For the text-containing cell, return its midpoint in (X, Y) coordinate format. 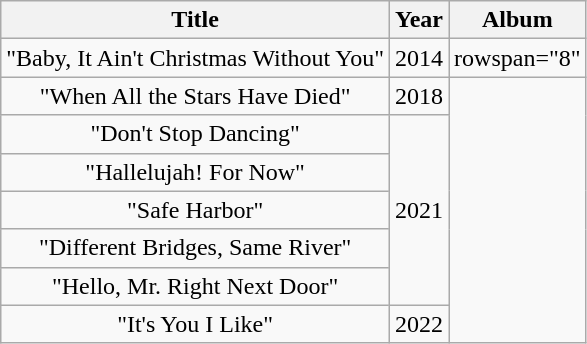
"When All the Stars Have Died" (196, 96)
"Don't Stop Dancing" (196, 134)
"Hallelujah! For Now" (196, 172)
2022 (418, 324)
"Different Bridges, Same River" (196, 248)
rowspan="8" (518, 58)
"Baby, It Ain't Christmas Without You" (196, 58)
2021 (418, 210)
"Hello, Mr. Right Next Door" (196, 286)
2018 (418, 96)
"It's You I Like" (196, 324)
Title (196, 20)
2014 (418, 58)
Album (518, 20)
Year (418, 20)
"Safe Harbor" (196, 210)
